Capture the cell that displays the provided text and extract its (X, Y) central coordinate. 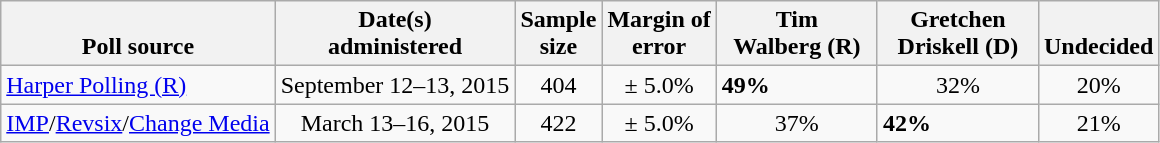
20% (1098, 85)
IMP/Revsix/Change Media (138, 123)
422 (558, 123)
Poll source (138, 34)
Harper Polling (R) (138, 85)
32% (958, 85)
404 (558, 85)
Undecided (1098, 34)
42% (958, 123)
37% (796, 123)
Margin oferror (659, 34)
21% (1098, 123)
49% (796, 85)
Date(s)administered (395, 34)
Samplesize (558, 34)
Gretchen Driskell (D) (958, 34)
March 13–16, 2015 (395, 123)
September 12–13, 2015 (395, 85)
TimWalberg (R) (796, 34)
